Detect which cell encompasses the target text, then output its (X, Y) center coordinate. 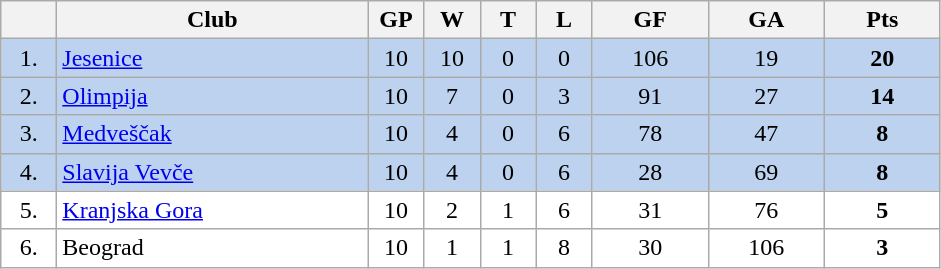
L (564, 20)
69 (766, 172)
78 (650, 134)
7 (452, 96)
5 (882, 210)
19 (766, 58)
Olimpija (212, 96)
31 (650, 210)
4. (29, 172)
1. (29, 58)
Jesenice (212, 58)
6. (29, 248)
91 (650, 96)
3. (29, 134)
28 (650, 172)
GF (650, 20)
27 (766, 96)
5. (29, 210)
Kranjska Gora (212, 210)
2. (29, 96)
Club (212, 20)
GP (396, 20)
Slavija Vevče (212, 172)
Beograd (212, 248)
76 (766, 210)
47 (766, 134)
T (508, 20)
20 (882, 58)
GA (766, 20)
Medveščak (212, 134)
Pts (882, 20)
2 (452, 210)
14 (882, 96)
W (452, 20)
30 (650, 248)
